For the text-containing cell, return its midpoint in (x, y) coordinate format. 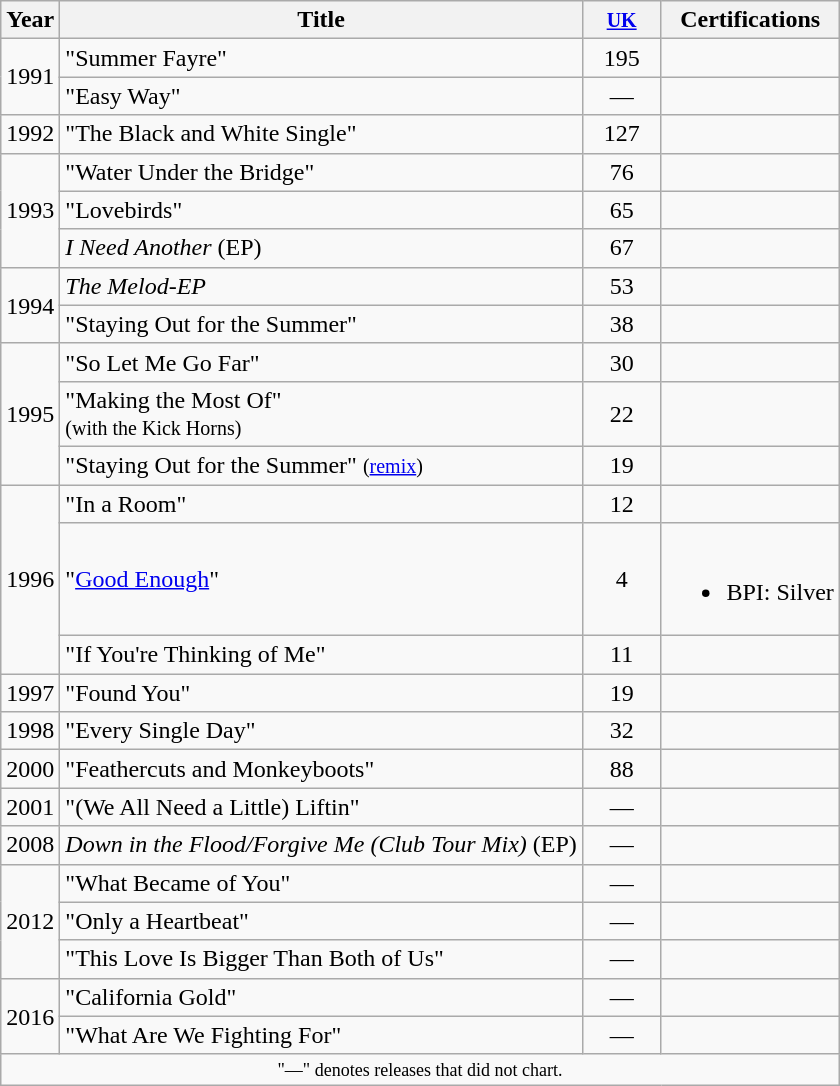
"Staying Out for the Summer" (322, 324)
38 (622, 324)
BPI: Silver (750, 580)
Title (322, 20)
65 (622, 210)
"Good Enough" (322, 580)
"What Became of You" (322, 883)
"Every Single Day" (322, 731)
"Making the Most Of" (with the Kick Horns) (322, 414)
"—" denotes releases that did not chart. (420, 1070)
88 (622, 769)
"Only a Heartbeat" (322, 921)
22 (622, 414)
2000 (30, 769)
"California Gold" (322, 997)
2012 (30, 921)
"Summer Fayre" (322, 58)
"The Black and White Single" (322, 134)
"Feathercuts and Monkeyboots" (322, 769)
1997 (30, 693)
30 (622, 362)
1995 (30, 414)
"Lovebirds" (322, 210)
"Easy Way" (322, 96)
"Staying Out for the Summer" (remix) (322, 465)
12 (622, 503)
1994 (30, 305)
Year (30, 20)
"This Love Is Bigger Than Both of Us" (322, 959)
76 (622, 172)
1991 (30, 77)
2016 (30, 1016)
127 (622, 134)
"What Are We Fighting For" (322, 1035)
1998 (30, 731)
4 (622, 580)
1992 (30, 134)
"(We All Need a Little) Liftin" (322, 807)
2001 (30, 807)
1996 (30, 578)
11 (622, 655)
67 (622, 248)
"Found You" (322, 693)
"If You're Thinking of Me" (322, 655)
1993 (30, 210)
"Water Under the Bridge" (322, 172)
UK (622, 20)
The Melod-EP (322, 286)
195 (622, 58)
32 (622, 731)
Certifications (750, 20)
"In a Room" (322, 503)
I Need Another (EP) (322, 248)
"So Let Me Go Far" (322, 362)
53 (622, 286)
Down in the Flood/Forgive Me (Club Tour Mix) (EP) (322, 845)
2008 (30, 845)
